Search for the cell housing the specified text and yield its (X, Y) center coordinate. 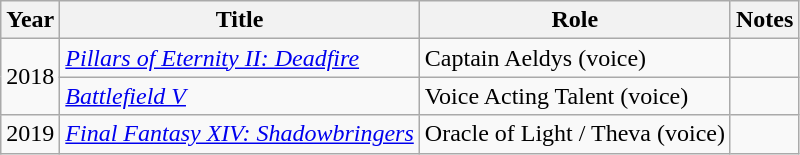
Battlefield V (240, 96)
Voice Acting Talent (voice) (574, 96)
Role (574, 20)
Pillars of Eternity II: Deadfire (240, 58)
2018 (30, 77)
Notes (764, 20)
Final Fantasy XIV: Shadowbringers (240, 134)
2019 (30, 134)
Title (240, 20)
Oracle of Light / Theva (voice) (574, 134)
Captain Aeldys (voice) (574, 58)
Year (30, 20)
